Detect which cell encompasses the target text, then output its (X, Y) center coordinate. 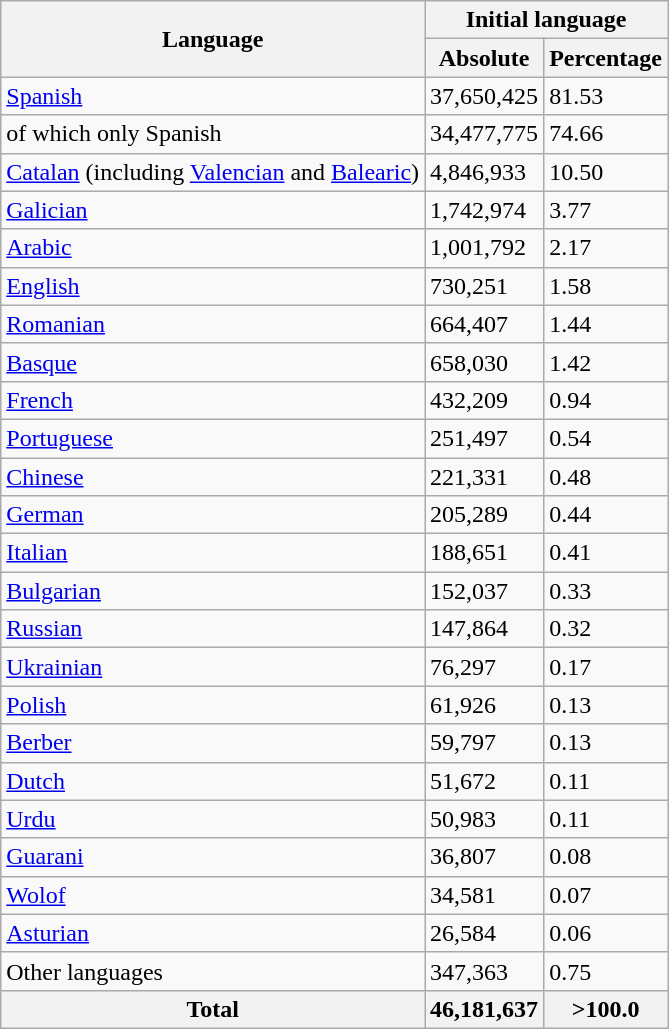
Galician (213, 210)
1.42 (606, 362)
Urdu (213, 819)
Portuguese (213, 438)
0.41 (606, 553)
34,581 (484, 895)
46,181,637 (484, 1009)
Romanian (213, 324)
3.77 (606, 210)
Dutch (213, 781)
Chinese (213, 477)
61,926 (484, 705)
1.44 (606, 324)
432,209 (484, 400)
Wolof (213, 895)
Berber (213, 743)
76,297 (484, 667)
0.33 (606, 591)
Guarani (213, 857)
205,289 (484, 515)
Spanish (213, 96)
658,030 (484, 362)
Italian (213, 553)
36,807 (484, 857)
10.50 (606, 172)
347,363 (484, 971)
0.48 (606, 477)
0.17 (606, 667)
152,037 (484, 591)
59,797 (484, 743)
Basque (213, 362)
Polish (213, 705)
Other languages (213, 971)
Russian (213, 629)
>100.0 (606, 1009)
0.54 (606, 438)
Language (213, 39)
37,650,425 (484, 96)
0.75 (606, 971)
74.66 (606, 134)
51,672 (484, 781)
Bulgarian (213, 591)
of which only Spanish (213, 134)
221,331 (484, 477)
4,846,933 (484, 172)
Total (213, 1009)
0.08 (606, 857)
0.06 (606, 933)
2.17 (606, 248)
Ukrainian (213, 667)
Catalan (including Valencian and Balearic) (213, 172)
26,584 (484, 933)
Absolute (484, 58)
Arabic (213, 248)
English (213, 286)
1,742,974 (484, 210)
50,983 (484, 819)
Initial language (546, 20)
81.53 (606, 96)
1.58 (606, 286)
0.32 (606, 629)
French (213, 400)
34,477,775 (484, 134)
147,864 (484, 629)
0.07 (606, 895)
Percentage (606, 58)
0.94 (606, 400)
German (213, 515)
0.44 (606, 515)
664,407 (484, 324)
730,251 (484, 286)
188,651 (484, 553)
251,497 (484, 438)
Asturian (213, 933)
1,001,792 (484, 248)
